Output the [X, Y] coordinate of the center of the cell containing the given text.  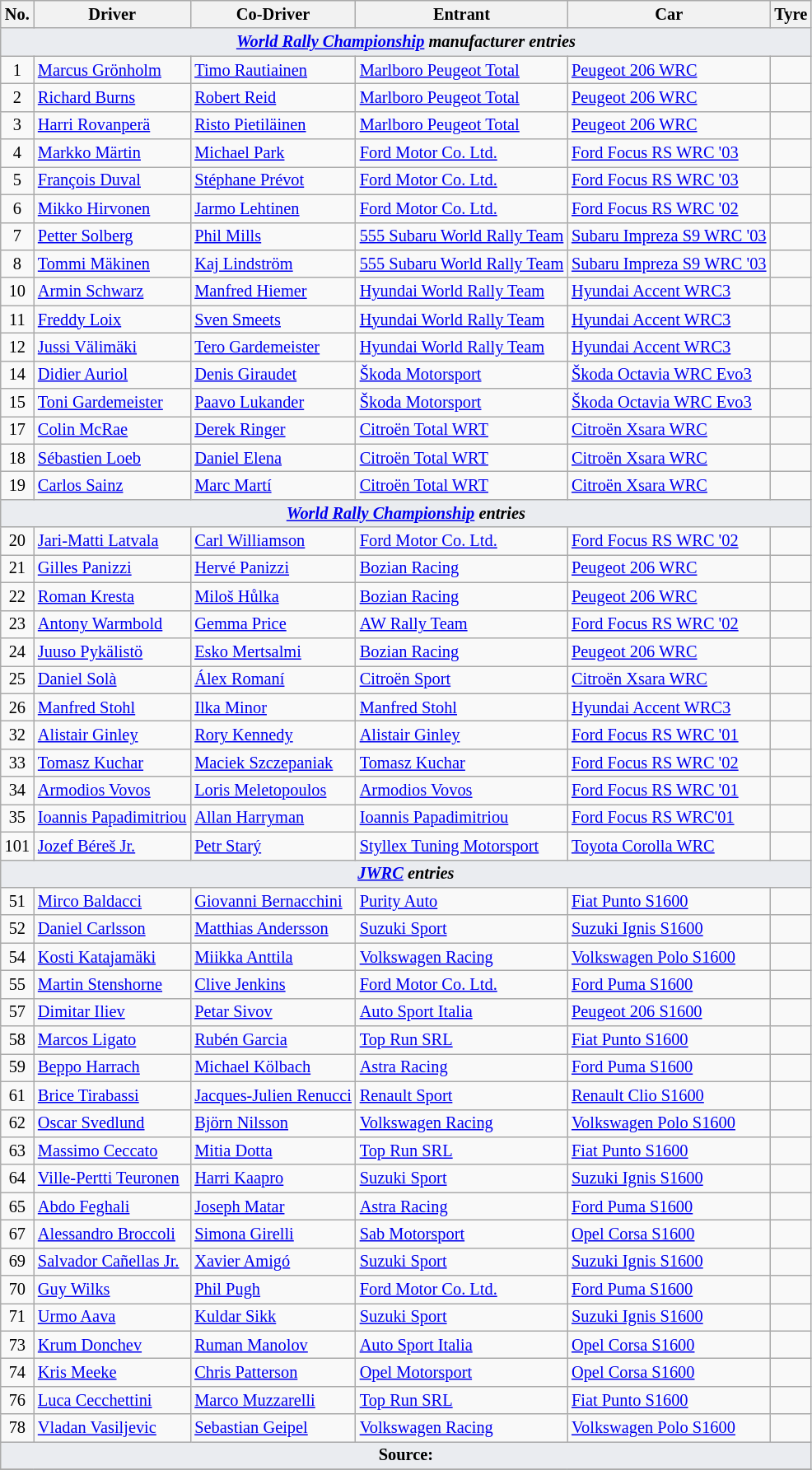
Toyota Corolla WRC [669, 846]
Armin Schwarz [112, 292]
Petr Starý [273, 846]
Björn Nilsson [273, 1123]
Source: [406, 1455]
20 [17, 541]
World Rally Championship entries [406, 513]
Jussi Välimäki [112, 347]
24 [17, 651]
5 [17, 180]
63 [17, 1150]
Phil Pugh [273, 1290]
34 [17, 791]
Marcos Ligato [112, 1040]
32 [17, 735]
74 [17, 1373]
Rubén Garcia [273, 1040]
Xavier Amigó [273, 1262]
55 [17, 984]
Manfred Hiemer [273, 292]
Jacques-Julien Renucci [273, 1095]
10 [17, 292]
Sébastien Loeb [112, 458]
Daniel Solà [112, 679]
JWRC entries [406, 874]
58 [17, 1040]
Sab Motorsport [461, 1234]
Roman Kresta [112, 596]
Abdo Feghali [112, 1206]
Tyre [791, 14]
Colin McRae [112, 430]
Mikko Hirvonen [112, 208]
73 [17, 1345]
Ilka Minor [273, 707]
12 [17, 347]
Matthias Andersson [273, 929]
Daniel Carlsson [112, 929]
Antony Warmbold [112, 624]
Marcus Grönholm [112, 70]
Tommi Mäkinen [112, 264]
Denis Giraudet [273, 375]
Michael Park [273, 153]
Carl Williamson [273, 541]
Sebastian Geipel [273, 1428]
52 [17, 929]
14 [17, 375]
Clive Jenkins [273, 984]
Juuso Pykälistö [112, 651]
Risto Pietiläinen [273, 125]
Renault Sport [461, 1095]
Oscar Svedlund [112, 1123]
Markko Märtin [112, 153]
Beppo Harrach [112, 1067]
Derek Ringer [273, 430]
8 [17, 264]
Citroën Sport [461, 679]
Ford Focus RS WRC'01 [669, 818]
70 [17, 1290]
33 [17, 763]
Brice Tirabassi [112, 1095]
Chris Patterson [273, 1373]
Petar Sivov [273, 1012]
Luca Cecchettini [112, 1400]
Carlos Sainz [112, 485]
Stéphane Prévot [273, 180]
Peugeot 206 S1600 [669, 1012]
2 [17, 97]
Joseph Matar [273, 1206]
Esko Mertsalmi [273, 651]
Freddy Loix [112, 320]
23 [17, 624]
Kosti Katajamäki [112, 957]
Harri Kaapro [273, 1178]
François Duval [112, 180]
Purity Auto [461, 901]
Martin Stenshorne [112, 984]
7 [17, 236]
Kaj Lindström [273, 264]
Miloš Hůlka [273, 596]
Robert Reid [273, 97]
No. [17, 14]
Jari-Matti Latvala [112, 541]
78 [17, 1428]
Car [669, 14]
65 [17, 1206]
1 [17, 70]
Urmo Aava [112, 1317]
Kris Meeke [112, 1373]
Ville-Pertti Teuronen [112, 1178]
54 [17, 957]
Mitia Dotta [273, 1150]
Mirco Baldacci [112, 901]
21 [17, 568]
Tero Gardemeister [273, 347]
6 [17, 208]
Álex Romaní [273, 679]
Gemma Price [273, 624]
Renault Clio S1600 [669, 1095]
Michael Kölbach [273, 1067]
62 [17, 1123]
Timo Rautiainen [273, 70]
Kuldar Sikk [273, 1317]
4 [17, 153]
Co-Driver [273, 14]
Marc Martí [273, 485]
26 [17, 707]
Driver [112, 14]
Jarmo Lehtinen [273, 208]
AW Rally Team [461, 624]
Loris Meletopoulos [273, 791]
Marco Muzzarelli [273, 1400]
64 [17, 1178]
17 [17, 430]
Petter Solberg [112, 236]
Entrant [461, 14]
Toni Gardemeister [112, 403]
World Rally Championship manufacturer entries [406, 42]
3 [17, 125]
Dimitar Iliev [112, 1012]
59 [17, 1067]
Vladan Vasiljevic [112, 1428]
19 [17, 485]
Giovanni Bernacchini [273, 901]
15 [17, 403]
67 [17, 1234]
Paavo Lukander [273, 403]
Massimo Ceccato [112, 1150]
76 [17, 1400]
101 [17, 846]
Daniel Elena [273, 458]
Harri Rovanperä [112, 125]
Opel Motorsport [461, 1373]
22 [17, 596]
Guy Wilks [112, 1290]
11 [17, 320]
Miikka Anttila [273, 957]
25 [17, 679]
Simona Girelli [273, 1234]
Krum Donchev [112, 1345]
61 [17, 1095]
Phil Mills [273, 236]
Gilles Panizzi [112, 568]
51 [17, 901]
Allan Harryman [273, 818]
Didier Auriol [112, 375]
Styllex Tuning Motorsport [461, 846]
57 [17, 1012]
Richard Burns [112, 97]
35 [17, 818]
Sven Smeets [273, 320]
Ruman Manolov [273, 1345]
Alessandro Broccoli [112, 1234]
71 [17, 1317]
Salvador Cañellas Jr. [112, 1262]
Jozef Béreš Jr. [112, 846]
18 [17, 458]
Maciek Szczepaniak [273, 763]
Rory Kennedy [273, 735]
Hervé Panizzi [273, 568]
69 [17, 1262]
